Find where the given text appears and provide that cell's center as (x, y) coordinate. 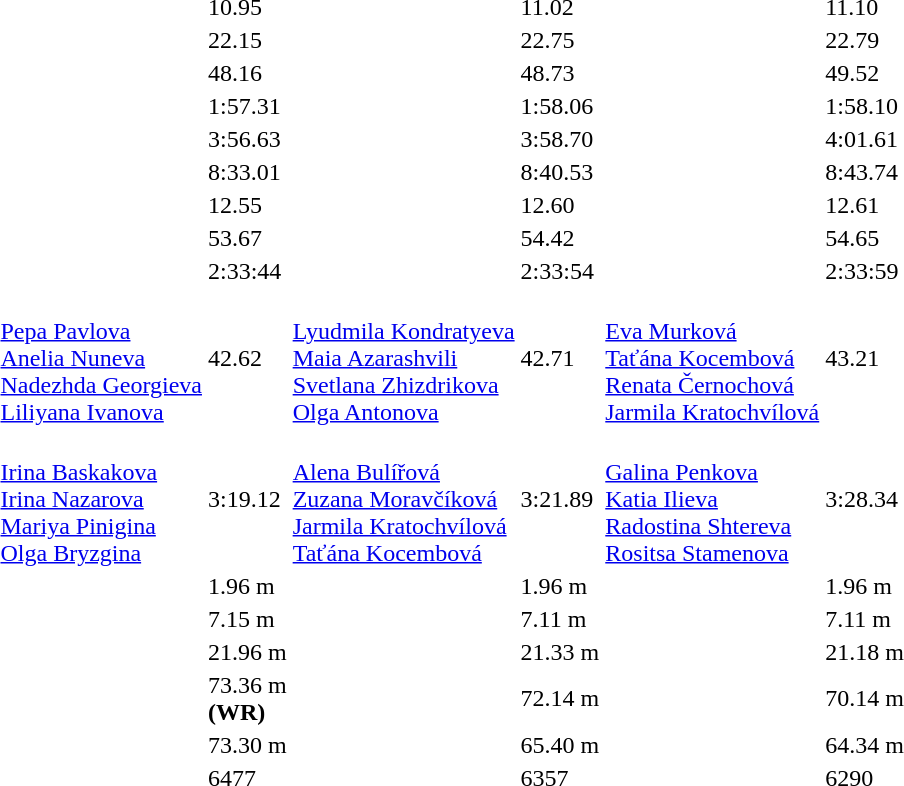
7.15 m (247, 619)
12.60 (560, 205)
Eva MurkováTaťána KocembováRenata ČernochováJarmila Kratochvílová (712, 358)
12.55 (247, 205)
3:19.12 (247, 499)
2:33:44 (247, 271)
53.67 (247, 238)
42.62 (247, 358)
21.33 m (560, 652)
22.15 (247, 40)
1:58.06 (560, 106)
2:33:54 (560, 271)
21.96 m (247, 652)
Alena BulířováZuzana MoravčíkováJarmila KratochvílováTaťána Kocembová (404, 499)
3:21.89 (560, 499)
73.30 m (247, 745)
7.11 m (560, 619)
73.36 m (WR) (247, 698)
72.14 m (560, 698)
54.42 (560, 238)
22.75 (560, 40)
Galina PenkovaKatia IlievaRadostina ShterevaRositsa Stamenova (712, 499)
3:58.70 (560, 139)
42.71 (560, 358)
Lyudmila KondratyevaMaia AzarashviliSvetlana ZhizdrikovaOlga Antonova (404, 358)
48.16 (247, 73)
8:40.53 (560, 172)
65.40 m (560, 745)
48.73 (560, 73)
1:57.31 (247, 106)
8:33.01 (247, 172)
3:56.63 (247, 139)
